Output the [x, y] coordinate of the center of the cell containing the given text.  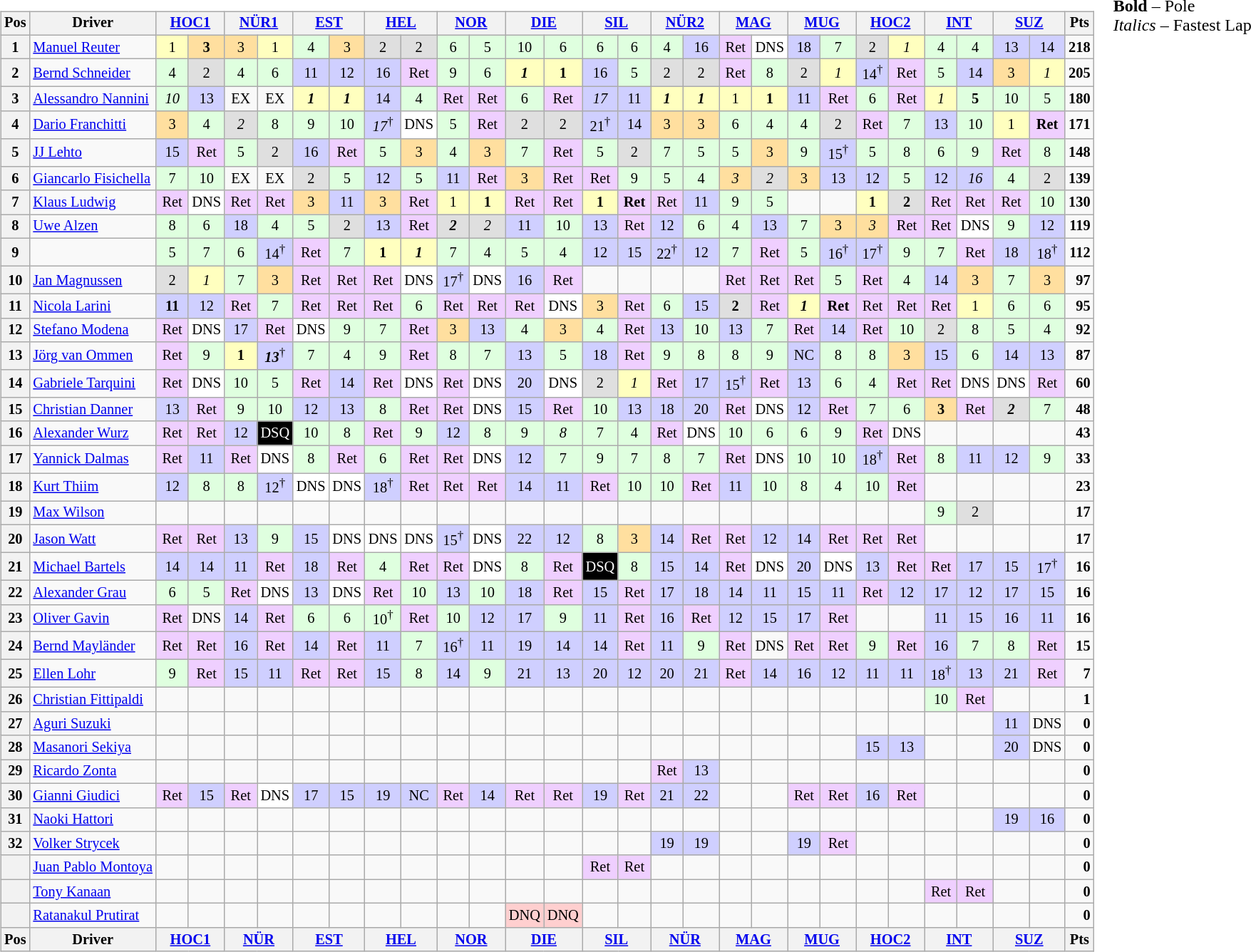
Gabriele Tarquini [93, 383]
JJ Lehto [93, 152]
13† [275, 356]
Christian Fittipaldi [93, 700]
Stefano Modena [93, 330]
30 [15, 795]
Aguri Suzuki [93, 724]
12† [275, 487]
Klaus Ludwig [93, 202]
Giancarlo Fisichella [93, 178]
27 [15, 724]
Kurt Thiim [93, 487]
Jason Watt [93, 539]
97 [1079, 279]
33 [1079, 459]
Tony Kanaan [93, 891]
180 [1079, 99]
32 [15, 844]
112 [1079, 252]
Michael Bartels [93, 566]
Jörg van Ommen [93, 356]
48 [1079, 410]
Max Wilson [93, 513]
Alexander Wurz [93, 433]
28 [15, 747]
Jan Magnussen [93, 279]
Naoki Hattori [93, 819]
130 [1079, 202]
205 [1079, 73]
25 [15, 674]
Ratanakul Prutirat [93, 916]
43 [1079, 433]
Alexander Grau [93, 592]
Manuel Reuter [93, 47]
119 [1079, 227]
31 [15, 819]
Juan Pablo Montoya [93, 867]
171 [1079, 125]
10† [383, 619]
29 [15, 772]
22† [667, 252]
148 [1079, 152]
26 [15, 700]
87 [1079, 356]
Volker Strycek [93, 844]
NÜR2 [685, 24]
Christian Danner [93, 410]
Nicola Larini [93, 306]
24 [15, 646]
Oliver Gavin [93, 619]
Bernd Mayländer [93, 646]
218 [1079, 47]
NÜR1 [259, 24]
Bernd Schneider [93, 73]
Dario Franchitti [93, 125]
Ricardo Zonta [93, 772]
95 [1079, 306]
Masanori Sekiya [93, 747]
21† [600, 125]
Yannick Dalmas [93, 459]
Ellen Lohr [93, 674]
92 [1079, 330]
139 [1079, 178]
Gianni Giudici [93, 795]
60 [1079, 383]
Alessandro Nannini [93, 99]
Uwe Alzen [93, 227]
